From the cell containing the given text, extract its center point as (x, y) coordinate. 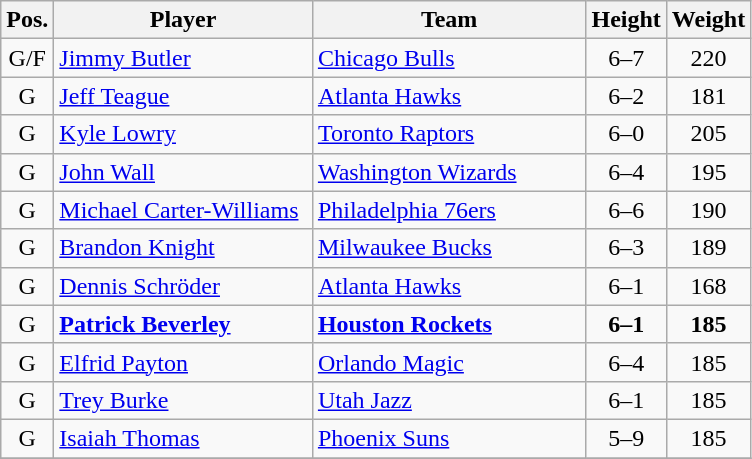
Jimmy Butler (184, 58)
Elfrid Payton (184, 362)
Jeff Teague (184, 96)
168 (708, 286)
6–2 (626, 96)
Player (184, 20)
Phoenix Suns (449, 438)
Toronto Raptors (449, 134)
Dennis Schröder (184, 286)
Kyle Lowry (184, 134)
Orlando Magic (449, 362)
Milwaukee Bucks (449, 248)
Houston Rockets (449, 324)
Patrick Beverley (184, 324)
Trey Burke (184, 400)
195 (708, 172)
6–7 (626, 58)
Team (449, 20)
Chicago Bulls (449, 58)
G/F (28, 58)
6–3 (626, 248)
190 (708, 210)
5–9 (626, 438)
Utah Jazz (449, 400)
Philadelphia 76ers (449, 210)
Pos. (28, 20)
Brandon Knight (184, 248)
John Wall (184, 172)
220 (708, 58)
181 (708, 96)
6–6 (626, 210)
6–0 (626, 134)
Weight (708, 20)
189 (708, 248)
Height (626, 20)
205 (708, 134)
Isaiah Thomas (184, 438)
Michael Carter-Williams (184, 210)
Washington Wizards (449, 172)
